Provide the (x, y) coordinate of the cell's center where the given text is located.  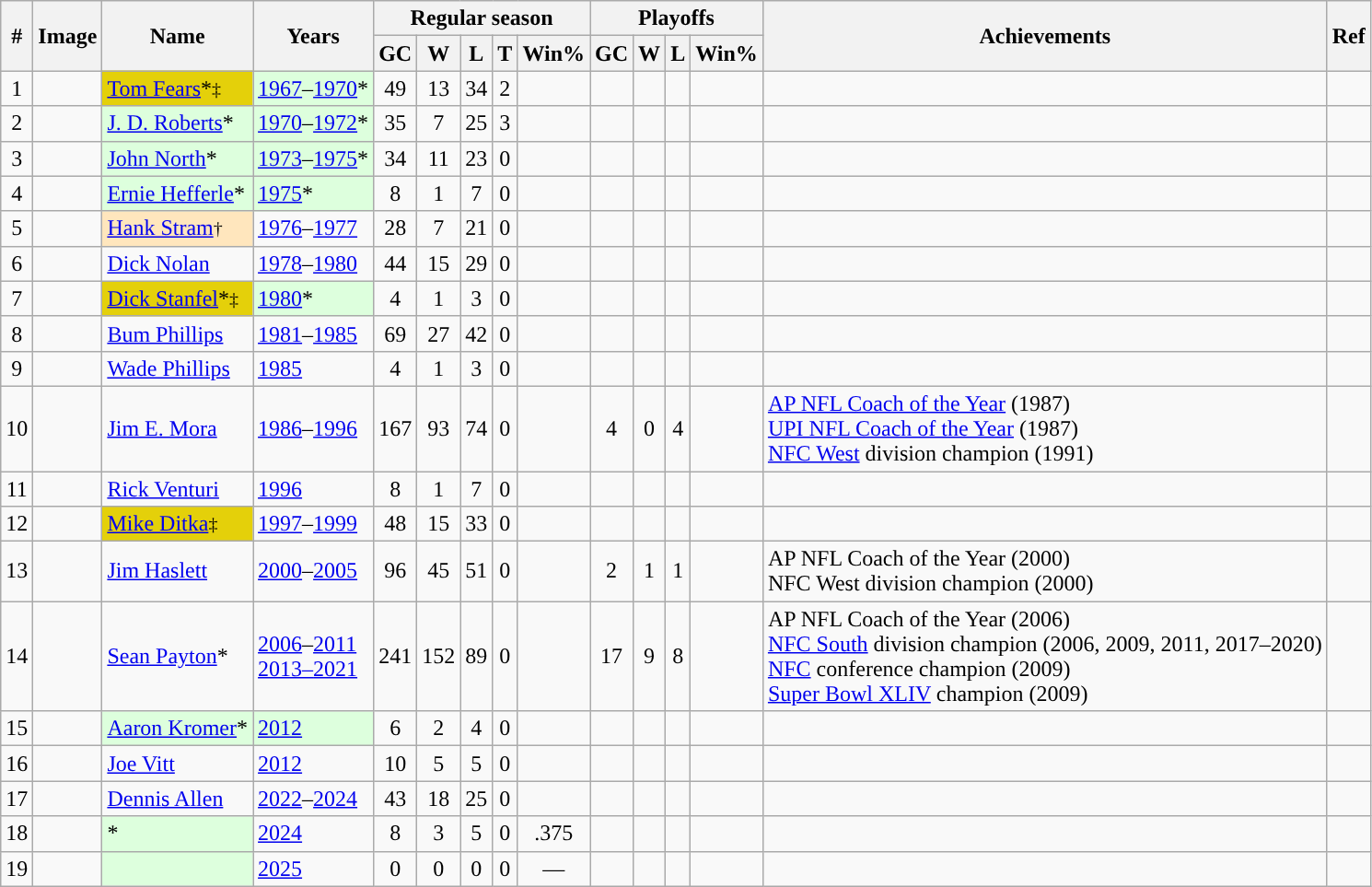
Jim Haslett (178, 571)
AP NFL Coach of the Year (1987)UPI NFL Coach of the Year (1987)NFC West division champion (1991) (1044, 428)
Aaron Kromer* (178, 729)
1976–1977 (313, 228)
Joe Vitt (178, 764)
Hank Stram† (178, 228)
28 (396, 228)
74 (477, 428)
2006–20112013–2021 (313, 656)
Years (313, 36)
J. D. Roberts* (178, 123)
21 (477, 228)
1985 (313, 368)
Jim E. Mora (178, 428)
1980* (313, 298)
T (505, 53)
1996 (313, 489)
93 (438, 428)
— (554, 869)
1973–1975* (313, 158)
Playoffs (677, 18)
1981–1985 (313, 333)
Wade Phillips (178, 368)
51 (477, 571)
241 (396, 656)
Achievements (1044, 36)
2025 (313, 869)
2022–2024 (313, 799)
1967–1970* (313, 88)
16 (17, 764)
Sean Payton* (178, 656)
2000–2005 (313, 571)
.375 (554, 834)
42 (477, 333)
Tom Fears*‡ (178, 88)
29 (477, 263)
Dennis Allen (178, 799)
AP NFL Coach of the Year (2006)NFC South division champion (2006, 2009, 2011, 2017–2020)NFC conference champion (2009)Super Bowl XLIV champion (2009) (1044, 656)
48 (396, 524)
1975* (313, 193)
35 (396, 123)
1997–1999 (313, 524)
Dick Stanfel*‡ (178, 298)
1970–1972* (313, 123)
Image (68, 36)
49 (396, 88)
1986–1996 (313, 428)
Ernie Hefferle* (178, 193)
45 (438, 571)
27 (438, 333)
33 (477, 524)
* (178, 834)
96 (396, 571)
Bum Phillips (178, 333)
44 (396, 263)
14 (17, 656)
152 (438, 656)
AP NFL Coach of the Year (2000)NFC West division champion (2000) (1044, 571)
Name (178, 36)
167 (396, 428)
1978–1980 (313, 263)
# (17, 36)
19 (17, 869)
Rick Venturi (178, 489)
12 (17, 524)
Ref (1348, 36)
43 (396, 799)
89 (477, 656)
69 (396, 333)
John North* (178, 158)
Dick Nolan (178, 263)
Regular season (483, 18)
2024 (313, 834)
23 (477, 158)
Mike Ditka‡ (178, 524)
